Return [X, Y] of the center of cell containing provided text 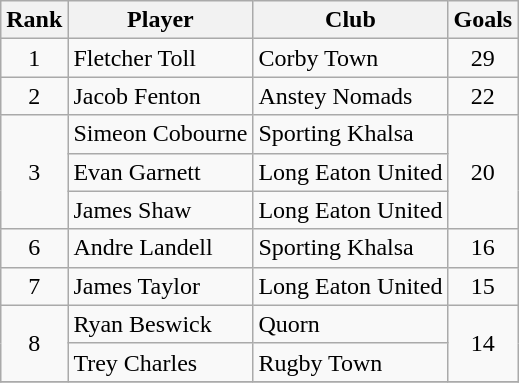
16 [483, 248]
Simeon Cobourne [160, 134]
8 [34, 343]
29 [483, 58]
Evan Garnett [160, 172]
Ryan Beswick [160, 324]
7 [34, 286]
Club [350, 20]
1 [34, 58]
James Taylor [160, 286]
Fletcher Toll [160, 58]
22 [483, 96]
3 [34, 172]
2 [34, 96]
Corby Town [350, 58]
Trey Charles [160, 362]
Goals [483, 20]
James Shaw [160, 210]
Player [160, 20]
14 [483, 343]
Anstey Nomads [350, 96]
20 [483, 172]
Rugby Town [350, 362]
6 [34, 248]
Andre Landell [160, 248]
Jacob Fenton [160, 96]
15 [483, 286]
Quorn [350, 324]
Rank [34, 20]
